Detect which cell encompasses the target text, then output its (x, y) center coordinate. 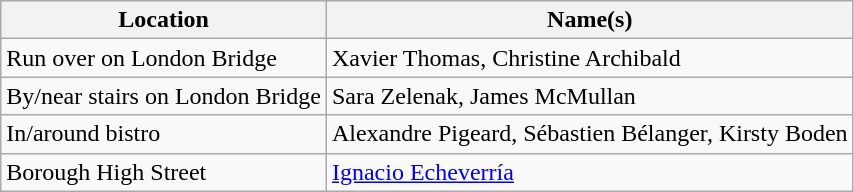
In/around bistro (164, 134)
Name(s) (590, 20)
By/near stairs on London Bridge (164, 96)
Location (164, 20)
Alexandre Pigeard, Sébastien Bélanger, Kirsty Boden (590, 134)
Ignacio Echeverría (590, 172)
Sara Zelenak, James McMullan (590, 96)
Run over on London Bridge (164, 58)
Xavier Thomas, Christine Archibald (590, 58)
Borough High Street (164, 172)
